Output the (x, y) coordinate of the center of the cell containing the given text.  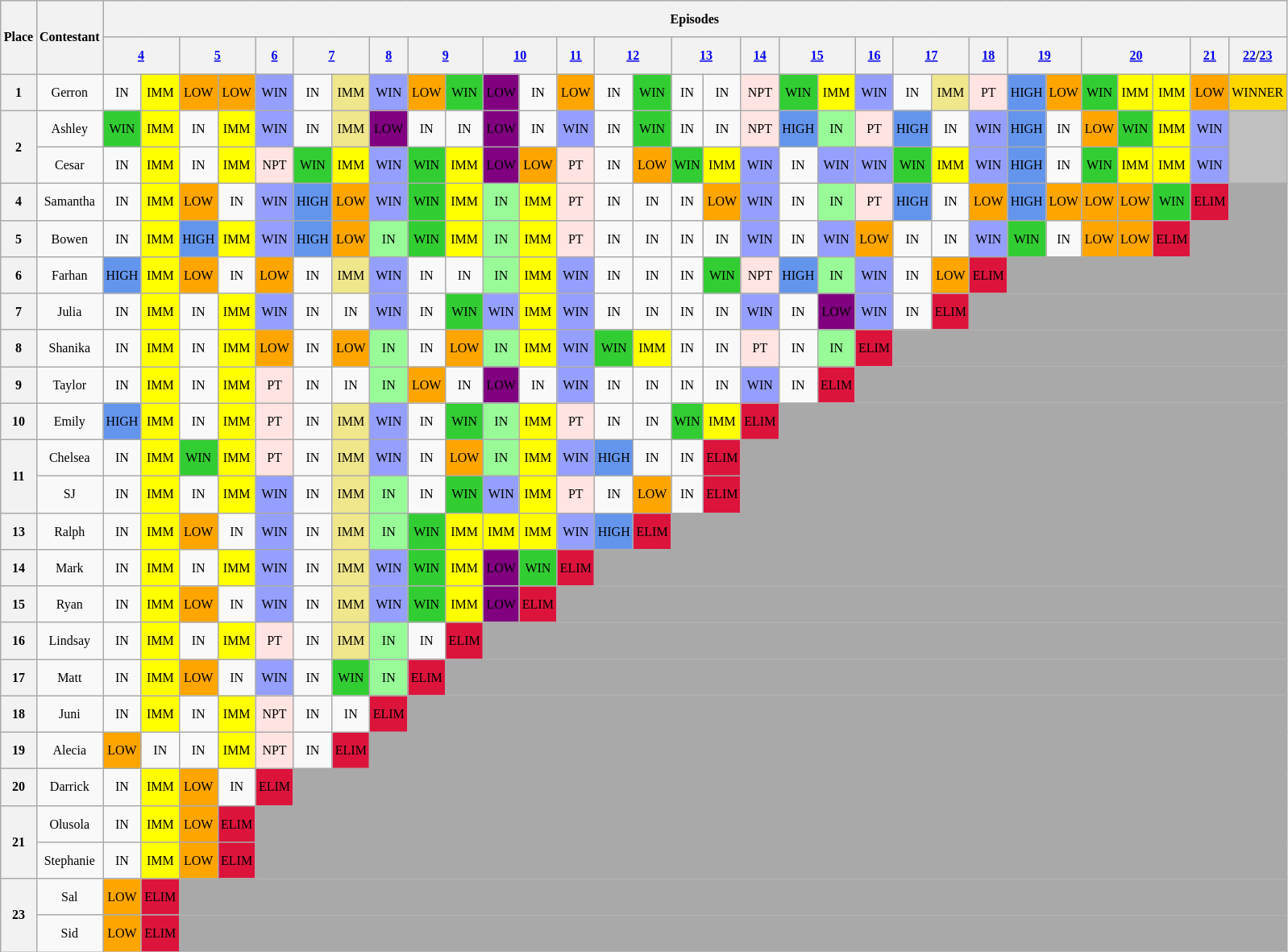
Ashley (69, 129)
Taylor (69, 384)
Ryan (69, 603)
Alecia (69, 750)
22/23 (1257, 55)
Ralph (69, 530)
1 (19, 92)
Contestant (69, 37)
23 (19, 914)
Mark (69, 567)
Stephanie (69, 859)
Sal (69, 896)
12 (634, 55)
Sid (69, 933)
WINNER (1257, 92)
Chelsea (69, 458)
Juni (69, 714)
Emily (69, 421)
Darrick (69, 787)
Olusola (69, 824)
Farhan (69, 274)
Matt (69, 677)
Julia (69, 311)
Episodes (695, 18)
Samantha (69, 202)
Cesar (69, 164)
Lindsay (69, 640)
Bowen (69, 239)
SJ (69, 493)
Place (19, 37)
2 (19, 147)
Gerron (69, 92)
Shanika (69, 348)
